Pinpoint the cell where the given text exists, returning its [x, y] midpoint coordinate. 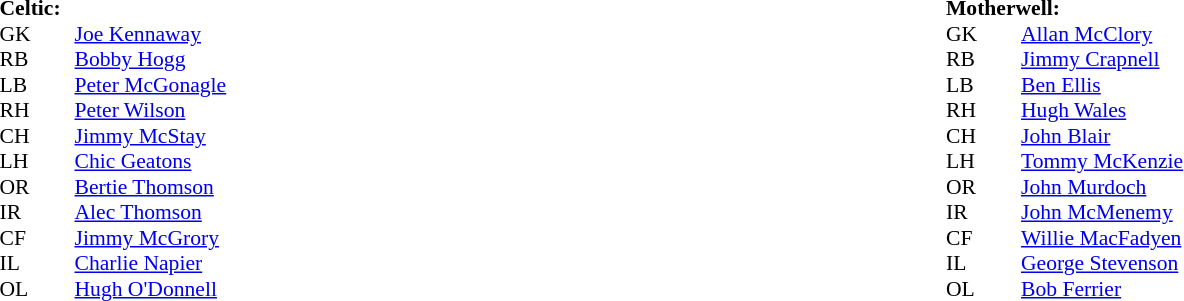
Chic Geatons [150, 161]
Jimmy Crapnell [1102, 59]
Jimmy McGrory [150, 238]
Allan McClory [1102, 34]
John Murdoch [1102, 187]
Willie MacFadyen [1102, 238]
Peter McGonagle [150, 85]
John McMenemy [1102, 213]
Joe Kennaway [150, 34]
Charlie Napier [150, 263]
George Stevenson [1102, 263]
Tommy McKenzie [1102, 161]
Hugh Wales [1102, 111]
John Blair [1102, 136]
Ben Ellis [1102, 85]
Bertie Thomson [150, 187]
Jimmy McStay [150, 136]
Bobby Hogg [150, 59]
Peter Wilson [150, 111]
Alec Thomson [150, 213]
